Extract the [X, Y] coordinate from the center of the cell holding the provided text.  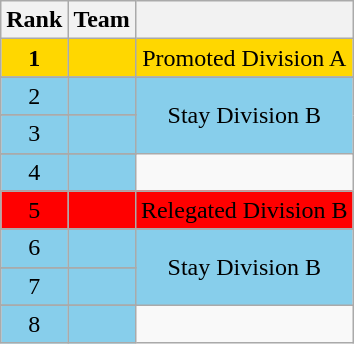
2 [34, 96]
7 [34, 286]
6 [34, 248]
1 [34, 58]
5 [34, 210]
4 [34, 172]
8 [34, 324]
Promoted Division A [244, 58]
3 [34, 134]
Team [102, 20]
Rank [34, 20]
Relegated Division B [244, 210]
